Return (X, Y) of the center of cell containing provided text 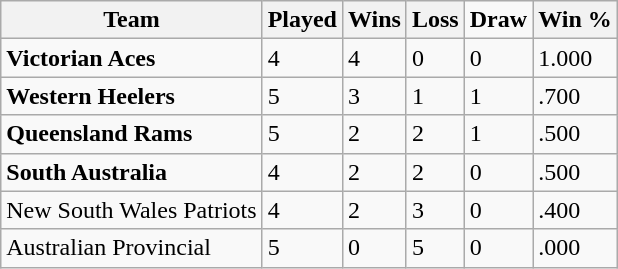
1.000 (576, 58)
New South Wales Patriots (132, 210)
Victorian Aces (132, 58)
South Australia (132, 172)
.700 (576, 96)
Western Heelers (132, 96)
Queensland Rams (132, 134)
Wins (374, 20)
Draw (498, 20)
Loss (435, 20)
Win % (576, 20)
Australian Provincial (132, 248)
Played (302, 20)
Team (132, 20)
.000 (576, 248)
.400 (576, 210)
